Detect which cell encompasses the target text, then output its (X, Y) center coordinate. 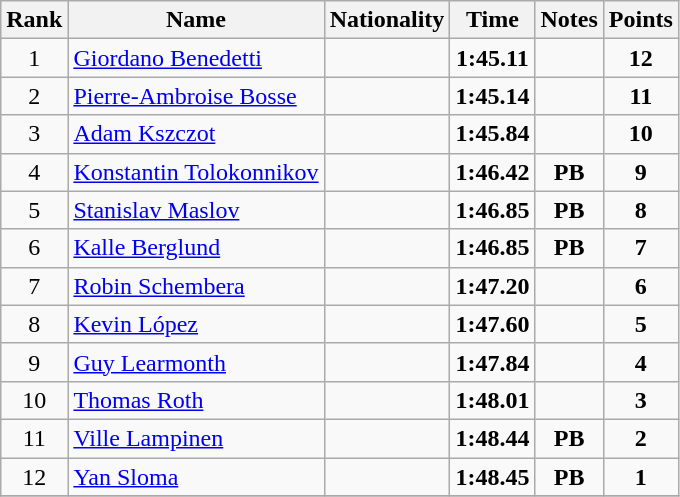
Robin Schembera (196, 286)
1:48.45 (492, 477)
Yan Sloma (196, 477)
Guy Learmonth (196, 362)
Time (492, 20)
Kevin López (196, 324)
Adam Kszczot (196, 134)
1:45.84 (492, 134)
Name (196, 20)
Stanislav Maslov (196, 210)
Ville Lampinen (196, 438)
Notes (569, 20)
1:47.20 (492, 286)
Konstantin Tolokonnikov (196, 172)
Giordano Benedetti (196, 58)
Nationality (387, 20)
Points (640, 20)
1:45.11 (492, 58)
1:47.60 (492, 324)
1:47.84 (492, 362)
1:46.42 (492, 172)
Kalle Berglund (196, 248)
Rank (34, 20)
Pierre-Ambroise Bosse (196, 96)
1:48.01 (492, 400)
1:48.44 (492, 438)
Thomas Roth (196, 400)
1:45.14 (492, 96)
